Search for the cell housing the specified text and yield its [x, y] center coordinate. 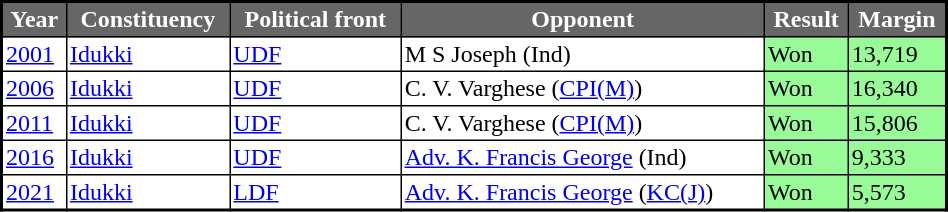
Adv. K. Francis George (KC(J)) [582, 192]
LDF [316, 192]
Political front [316, 20]
Opponent [582, 20]
9,333 [897, 157]
Year [34, 20]
13,719 [897, 54]
2011 [34, 123]
2001 [34, 54]
2016 [34, 157]
Margin [897, 20]
16,340 [897, 88]
15,806 [897, 123]
Constituency [148, 20]
2006 [34, 88]
5,573 [897, 192]
Result [806, 20]
M S Joseph (Ind) [582, 54]
Adv. K. Francis George (Ind) [582, 157]
2021 [34, 192]
